For the text-containing cell, return its midpoint in [x, y] coordinate format. 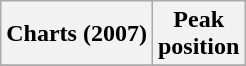
Peakposition [198, 34]
Charts (2007) [77, 34]
